Return [x, y] of the center of cell containing provided text 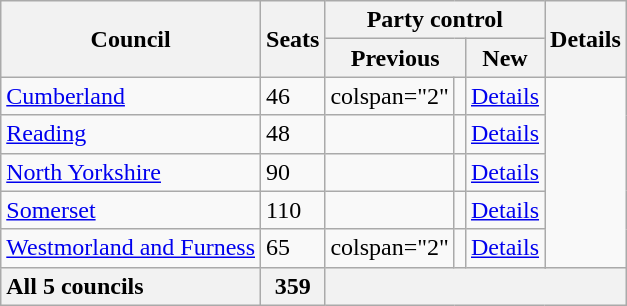
New [504, 58]
Reading [131, 134]
110 [293, 210]
Previous [396, 58]
Somerset [131, 210]
Seats [293, 39]
48 [293, 134]
Cumberland [131, 96]
46 [293, 96]
All 5 councils [131, 286]
North Yorkshire [131, 172]
65 [293, 248]
Westmorland and Furness [131, 248]
359 [293, 286]
Party control [435, 20]
90 [293, 172]
Council [131, 39]
